Return the [X, Y] coordinate for the center point of the cell that contains the specified text.  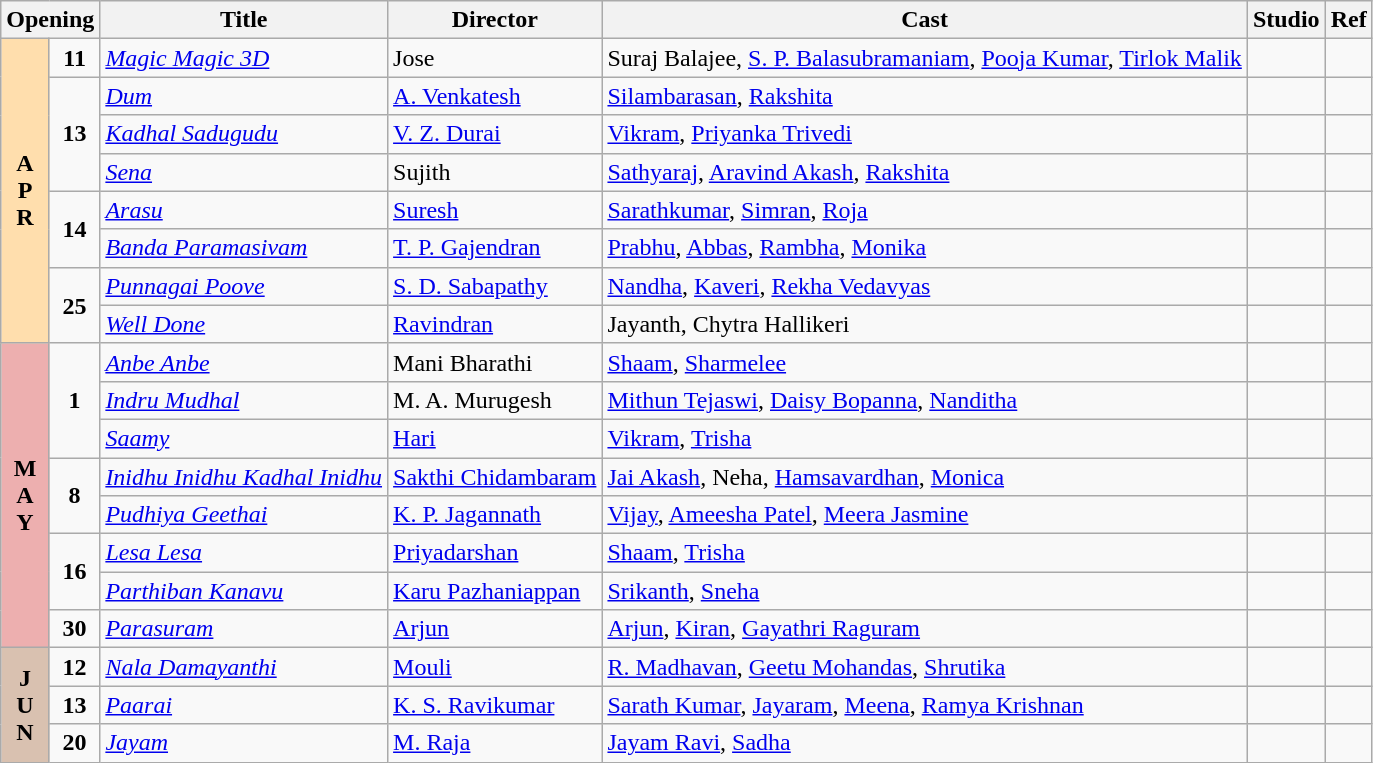
Arasu [244, 210]
12 [74, 667]
16 [74, 572]
Nala Damayanthi [244, 667]
Opening [50, 20]
Mouli [495, 667]
Anbe Anbe [244, 362]
Saamy [244, 438]
R. Madhavan, Geetu Mohandas, Shrutika [924, 667]
Arjun, Kiran, Gayathri Raguram [924, 629]
Cast [924, 20]
S. D. Sabapathy [495, 286]
Studio [1286, 20]
Sarath Kumar, Jayaram, Meena, Ramya Krishnan [924, 705]
Paarai [244, 705]
Magic Magic 3D [244, 58]
Ref [1348, 20]
A. Venkatesh [495, 96]
Banda Paramasivam [244, 248]
14 [74, 229]
Hari [495, 438]
8 [74, 496]
Vikram, Trisha [924, 438]
Nandha, Kaveri, Rekha Vedavyas [924, 286]
Sakthi Chidambaram [495, 477]
Priyadarshan [495, 553]
APR [26, 191]
Vijay, Ameesha Patel, Meera Jasmine [924, 515]
30 [74, 629]
Parthiban Kanavu [244, 591]
K. P. Jagannath [495, 515]
Vikram, Priyanka Trivedi [924, 134]
20 [74, 743]
Ravindran [495, 324]
Well Done [244, 324]
Sena [244, 172]
Jose [495, 58]
Shaam, Sharmelee [924, 362]
Suresh [495, 210]
Karu Pazhaniappan [495, 591]
M. Raja [495, 743]
Title [244, 20]
Sathyaraj, Aravind Akash, Rakshita [924, 172]
Prabhu, Abbas, Rambha, Monika [924, 248]
Suraj Balajee, S. P. Balasubramaniam, Pooja Kumar, Tirlok Malik [924, 58]
11 [74, 58]
Mithun Tejaswi, Daisy Bopanna, Nanditha [924, 400]
K. S. Ravikumar [495, 705]
JUN [26, 705]
Jai Akash, Neha, Hamsavardhan, Monica [924, 477]
Jayanth, Chytra Hallikeri [924, 324]
Kadhal Sadugudu [244, 134]
Sarathkumar, Simran, Roja [924, 210]
1 [74, 400]
Jayam [244, 743]
Dum [244, 96]
Jayam Ravi, Sadha [924, 743]
Inidhu Inidhu Kadhal Inidhu [244, 477]
Pudhiya Geethai [244, 515]
Director [495, 20]
Lesa Lesa [244, 553]
Indru Mudhal [244, 400]
Mani Bharathi [495, 362]
Silambarasan, Rakshita [924, 96]
Punnagai Poove [244, 286]
V. Z. Durai [495, 134]
Sujith [495, 172]
Arjun [495, 629]
M. A. Murugesh [495, 400]
MAY [26, 495]
25 [74, 305]
Srikanth, Sneha [924, 591]
Parasuram [244, 629]
Shaam, Trisha [924, 553]
T. P. Gajendran [495, 248]
